Locate the cell with the specified text and output its [X, Y] center coordinate. 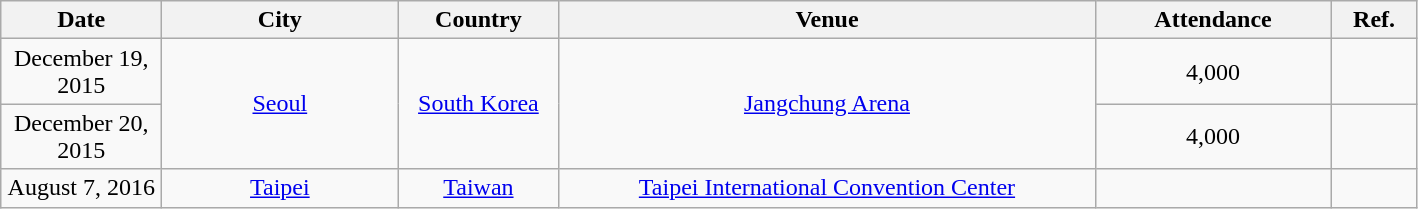
December 19, 2015 [82, 72]
Jangchung Arena [827, 104]
Taiwan [478, 188]
Taipei [280, 188]
Seoul [280, 104]
Attendance [1213, 20]
August 7, 2016 [82, 188]
Venue [827, 20]
Taipei International Convention Center [827, 188]
South Korea [478, 104]
December 20, 2015 [82, 136]
Country [478, 20]
Ref. [1374, 20]
Date [82, 20]
City [280, 20]
